From the cell containing the given text, extract its center point as (X, Y) coordinate. 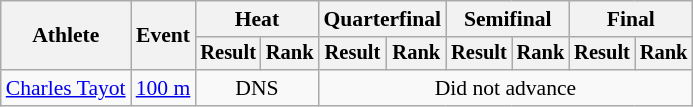
Charles Tayot (66, 88)
Event (164, 36)
Did not advance (505, 88)
100 m (164, 88)
Semifinal (508, 19)
DNS (256, 88)
Final (630, 19)
Athlete (66, 36)
Quarterfinal (382, 19)
Heat (256, 19)
